Search for the cell housing the specified text and yield its [x, y] center coordinate. 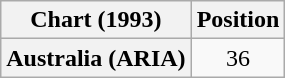
36 [238, 58]
Australia (ARIA) [96, 58]
Position [238, 20]
Chart (1993) [96, 20]
